Determine the [X, Y] coordinate at the center of the cell enclosing the given text.  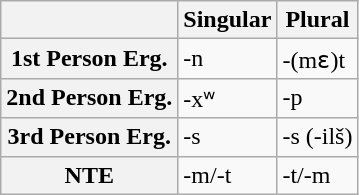
-n [228, 59]
-m/-t [228, 175]
1st Person Erg. [90, 59]
Plural [318, 20]
-(mɛ)t [318, 59]
2nd Person Erg. [90, 98]
-s [228, 137]
NTE [90, 175]
-t/-m [318, 175]
-p [318, 98]
-s (-ilš) [318, 137]
3rd Person Erg. [90, 137]
Singular [228, 20]
-xʷ [228, 98]
